Identify which cell holds the provided text, then report its [x, y] central coordinate. 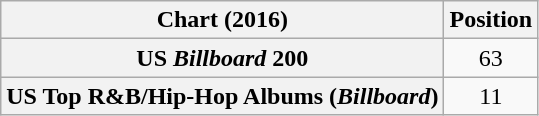
US Top R&B/Hip-Hop Albums (Billboard) [222, 96]
US Billboard 200 [222, 58]
Position [491, 20]
63 [491, 58]
Chart (2016) [222, 20]
11 [491, 96]
